Find where the given text appears and provide that cell's center as [x, y] coordinate. 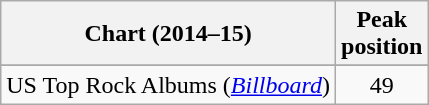
US Top Rock Albums (Billboard) [168, 85]
Peakposition [382, 34]
49 [382, 85]
Chart (2014–15) [168, 34]
